For the text-containing cell, return its midpoint in (X, Y) coordinate format. 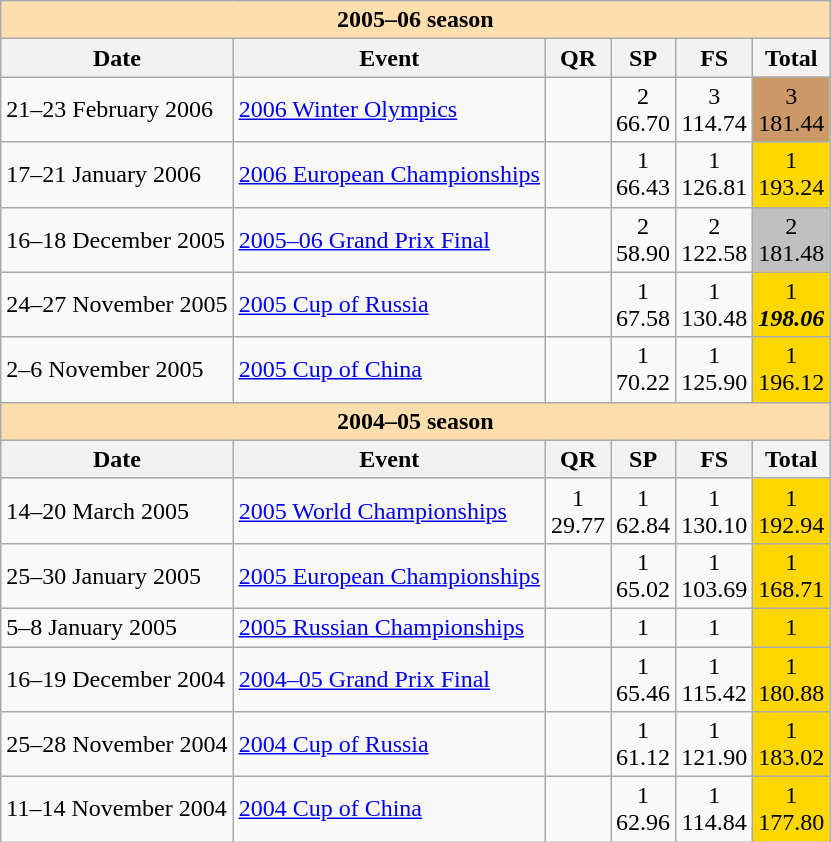
1 115.42 (714, 678)
1 121.90 (714, 744)
1 180.88 (792, 678)
2004–05 season (416, 421)
1 198.06 (792, 304)
2006 Winter Olympics (389, 110)
2 66.70 (644, 110)
2005 Cup of Russia (389, 304)
1 70.22 (644, 370)
2004–05 Grand Prix Final (389, 678)
2004 Cup of China (389, 810)
1 66.43 (644, 174)
1 130.48 (714, 304)
2005–06 Grand Prix Final (389, 240)
2005 European Championships (389, 576)
2005–06 season (416, 20)
25–30 January 2005 (117, 576)
1 193.24 (792, 174)
1 61.12 (644, 744)
2006 European Championships (389, 174)
1 65.02 (644, 576)
2005 Russian Championships (389, 627)
1 103.69 (714, 576)
2–6 November 2005 (117, 370)
1 177.80 (792, 810)
2004 Cup of Russia (389, 744)
1 67.58 (644, 304)
14–20 March 2005 (117, 510)
2 122.58 (714, 240)
1 126.81 (714, 174)
1 168.71 (792, 576)
2005 Cup of China (389, 370)
1 130.10 (714, 510)
2005 World Championships (389, 510)
3 114.74 (714, 110)
1 192.94 (792, 510)
1 29.77 (578, 510)
16–19 December 2004 (117, 678)
2 181.48 (792, 240)
1 62.84 (644, 510)
1 65.46 (644, 678)
1 114.84 (714, 810)
1 125.90 (714, 370)
5–8 January 2005 (117, 627)
1 183.02 (792, 744)
25–28 November 2004 (117, 744)
1 62.96 (644, 810)
21–23 February 2006 (117, 110)
16–18 December 2005 (117, 240)
24–27 November 2005 (117, 304)
1 196.12 (792, 370)
2 58.90 (644, 240)
11–14 November 2004 (117, 810)
3 181.44 (792, 110)
17–21 January 2006 (117, 174)
